Provide the [X, Y] coordinate of the cell's center where the given text is located.  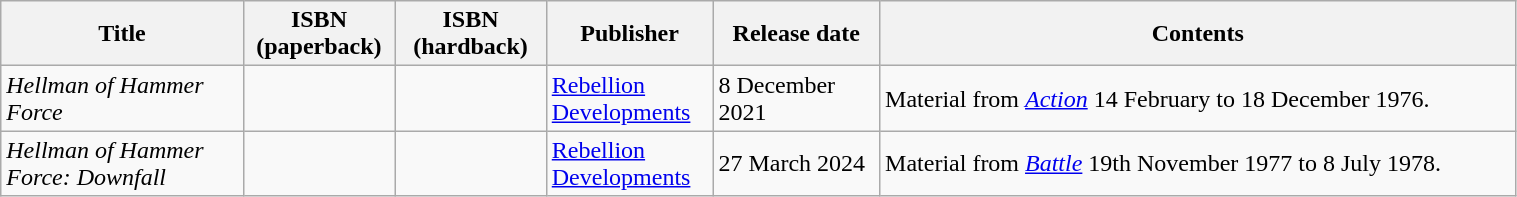
Hellman of Hammer Force: Downfall [122, 164]
Release date [796, 34]
27 March 2024 [796, 164]
Hellman of Hammer Force [122, 98]
ISBN (hardback) [471, 34]
Publisher [630, 34]
Contents [1198, 34]
Material from Action 14 February to 18 December 1976. [1198, 98]
Material from Battle 19th November 1977 to 8 July 1978. [1198, 164]
ISBN (paperback) [319, 34]
8 December 2021 [796, 98]
Title [122, 34]
